Determine the (X, Y) coordinate at the center of the cell enclosing the given text.  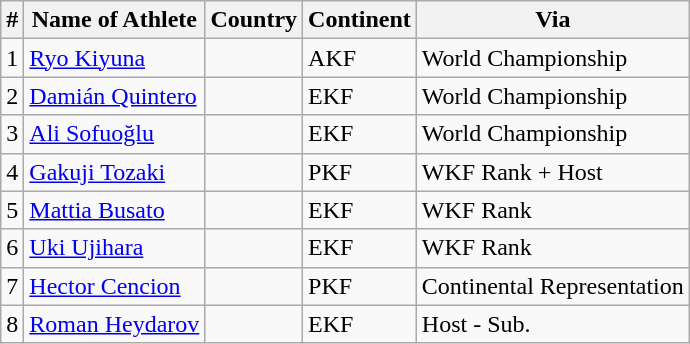
Name of Athlete (114, 20)
6 (12, 248)
Host - Sub. (552, 324)
3 (12, 134)
Via (552, 20)
Damián Quintero (114, 96)
4 (12, 172)
Continent (360, 20)
Ryo Kiyuna (114, 58)
WKF Rank + Host (552, 172)
8 (12, 324)
Roman Heydarov (114, 324)
Ali Sofuoğlu (114, 134)
AKF (360, 58)
Hector Cencion (114, 286)
Mattia Busato (114, 210)
1 (12, 58)
7 (12, 286)
2 (12, 96)
Country (254, 20)
5 (12, 210)
Uki Ujihara (114, 248)
Continental Representation (552, 286)
# (12, 20)
Gakuji Tozaki (114, 172)
